Scan for the cell matching the given text and deliver its (X, Y) coordinate at center. 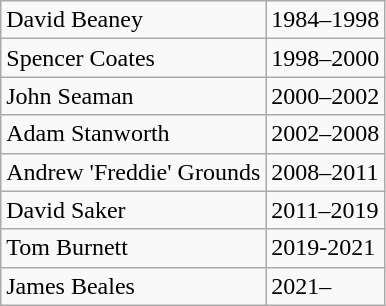
2008–2011 (326, 172)
David Saker (134, 210)
John Seaman (134, 96)
Tom Burnett (134, 248)
1984–1998 (326, 20)
2011–2019 (326, 210)
David Beaney (134, 20)
2021– (326, 286)
2019-2021 (326, 248)
1998–2000 (326, 58)
Spencer Coates (134, 58)
2000–2002 (326, 96)
James Beales (134, 286)
Adam Stanworth (134, 134)
2002–2008 (326, 134)
Andrew 'Freddie' Grounds (134, 172)
